For the text-containing cell, return its midpoint in (x, y) coordinate format. 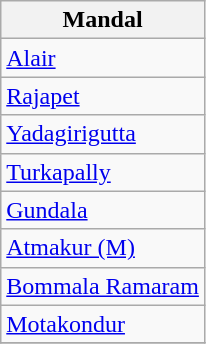
Turkapally (103, 172)
Atmakur (M) (103, 248)
Motakondur (103, 324)
Gundala (103, 210)
Mandal (103, 20)
Yadagirigutta (103, 134)
Bommala Ramaram (103, 286)
Alair (103, 58)
Rajapet (103, 96)
